Extract the (X, Y) coordinate from the center of the cell holding the provided text.  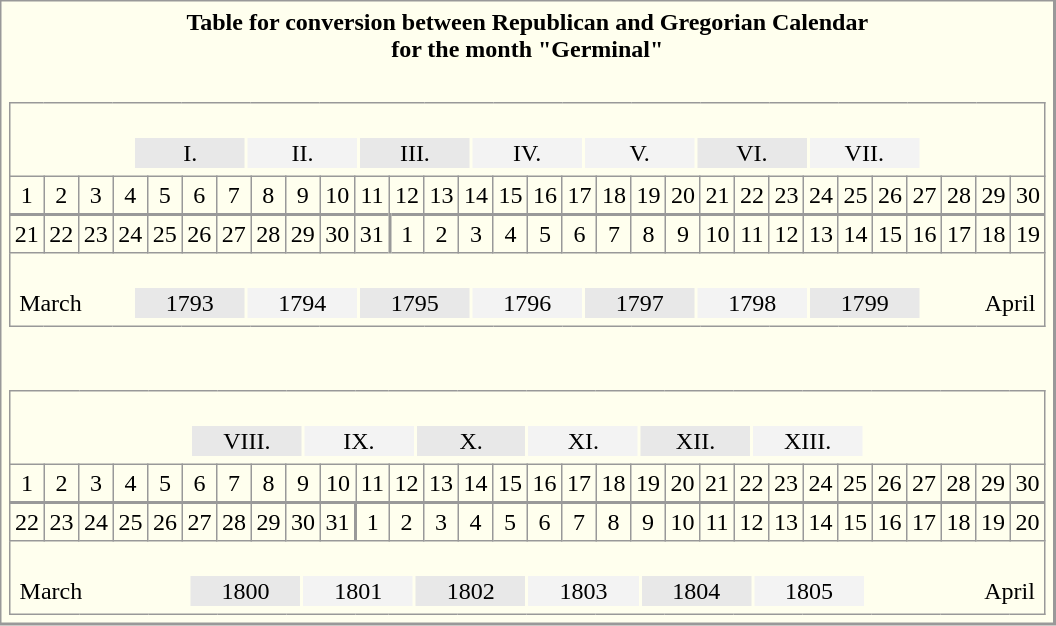
1800 (246, 591)
III. (414, 153)
1802 (471, 591)
March 1800 1801 1802 1803 1804 1805 April (528, 578)
1799 (864, 303)
VII. (864, 153)
XII. (696, 441)
XI. (584, 441)
XIII. (808, 441)
VI. (752, 153)
1796 (526, 303)
Table for conversion between Republican and Gregorian Calendar for the month "Germinal" (527, 36)
1795 (414, 303)
1798 (752, 303)
I. (190, 153)
IV. (528, 153)
II. (302, 153)
VIII. IX. X. XI. XII. XIII. (528, 428)
March 1793 1794 1795 1796 1797 1798 1799 April (527, 290)
IX. (358, 441)
1804 (696, 591)
1797 (640, 303)
I. II. III. IV. V. VI. VII. (527, 140)
1793 (190, 303)
1801 (358, 591)
VIII. (246, 441)
V. (640, 153)
1805 (809, 591)
X. (472, 441)
1794 (302, 303)
1803 (584, 591)
